Scan for the cell matching the given text and deliver its [X, Y] coordinate at center. 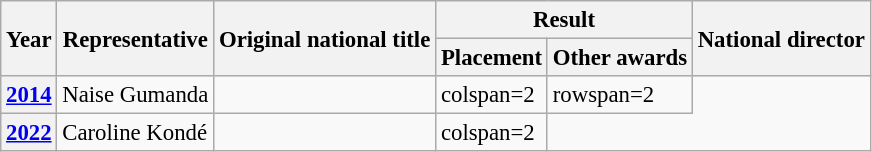
Result [564, 20]
Caroline Kondé [136, 133]
rowspan=2 [620, 95]
National director [781, 38]
Naise Gumanda [136, 95]
Other awards [620, 58]
Original national title [325, 38]
Year [29, 38]
2022 [29, 133]
2014 [29, 95]
Representative [136, 38]
Placement [492, 58]
